Search for the cell housing the specified text and yield its (x, y) center coordinate. 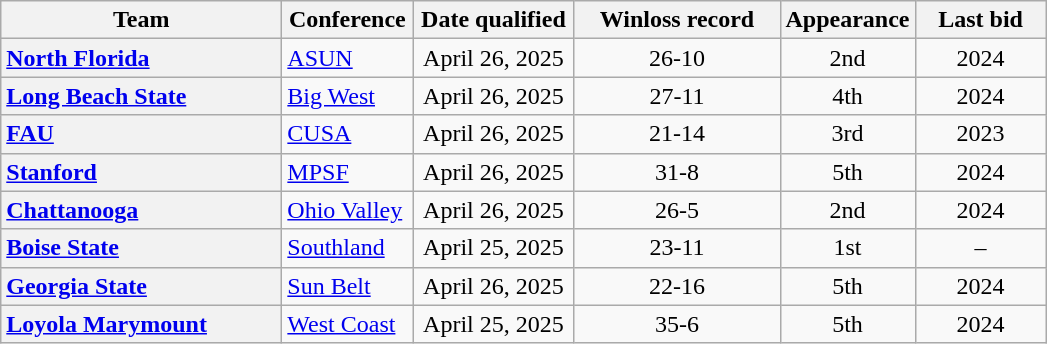
Conference (348, 20)
MPSF (348, 172)
35-6 (677, 324)
Georgia State (142, 286)
North Florida (142, 58)
Big West (348, 96)
Appearance (848, 20)
FAU (142, 134)
31-8 (677, 172)
Boise State (142, 248)
27-11 (677, 96)
Ohio Valley (348, 210)
2023 (980, 134)
Date qualified (494, 20)
CUSA (348, 134)
Loyola Marymount (142, 324)
Long Beach State (142, 96)
– (980, 248)
1st (848, 248)
ASUN (348, 58)
Stanford (142, 172)
22-16 (677, 286)
Last bid (980, 20)
26-5 (677, 210)
26-10 (677, 58)
Sun Belt (348, 286)
3rd (848, 134)
Chattanooga (142, 210)
Southland (348, 248)
21-14 (677, 134)
Team (142, 20)
West Coast (348, 324)
23-11 (677, 248)
4th (848, 96)
Winloss record (677, 20)
